Scan for the cell matching the given text and deliver its (x, y) coordinate at center. 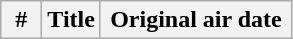
Original air date (196, 20)
# (22, 20)
Title (72, 20)
